Detect which cell encompasses the target text, then output its (x, y) center coordinate. 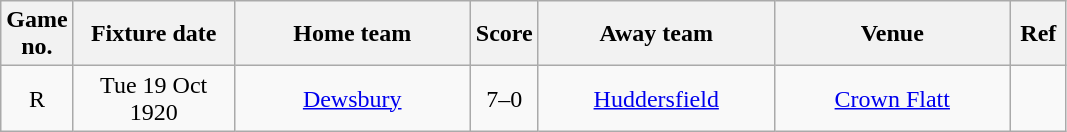
Dewsbury (352, 98)
Home team (352, 34)
Tue 19 Oct 1920 (154, 98)
Score (504, 34)
R (37, 98)
Away team (656, 34)
Venue (892, 34)
Fixture date (154, 34)
7–0 (504, 98)
Game no. (37, 34)
Crown Flatt (892, 98)
Huddersfield (656, 98)
Ref (1038, 34)
